Return (x, y) of the center of cell containing provided text 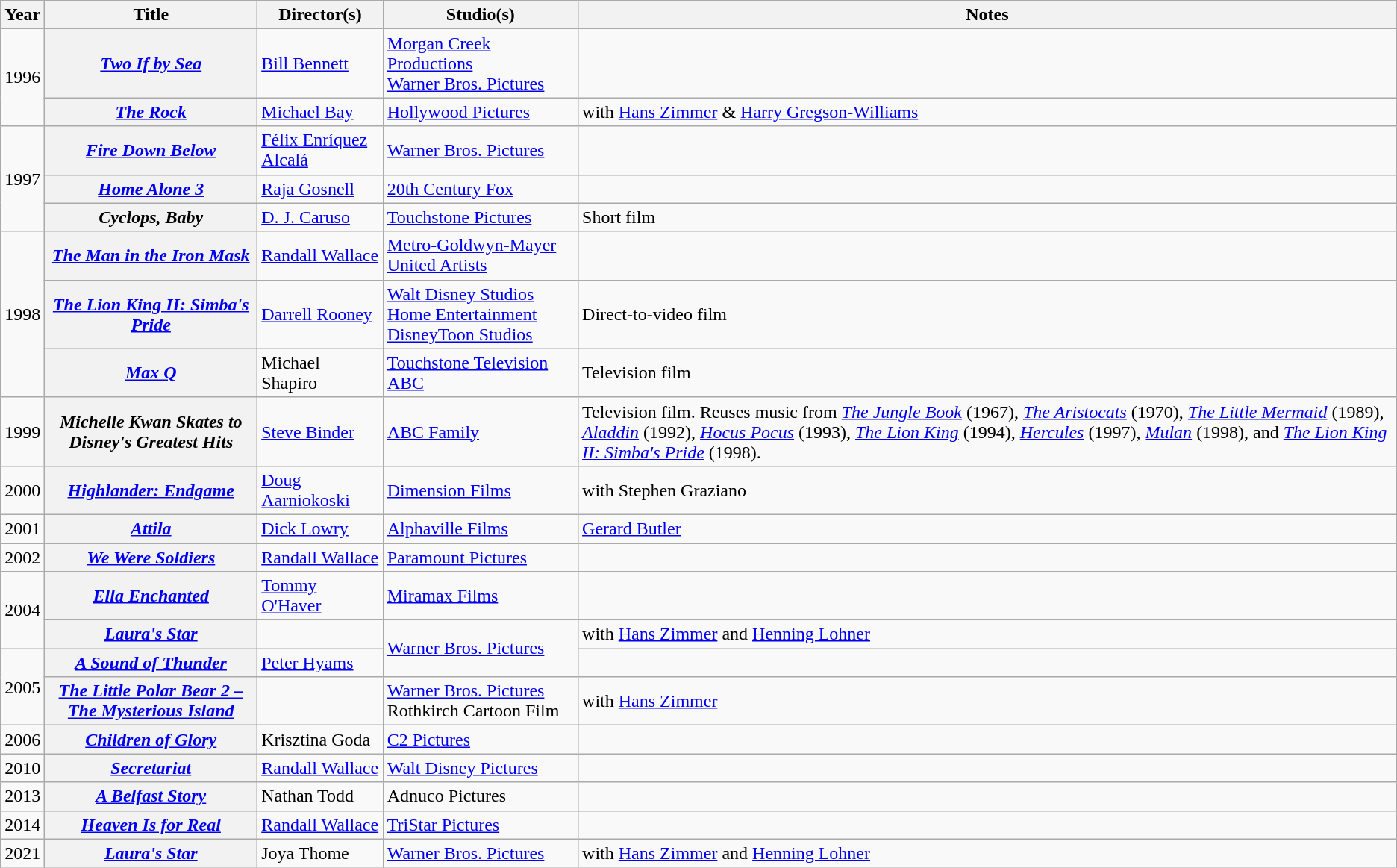
Direct-to-video film (988, 314)
2014 (22, 825)
Touchstone Pictures (481, 217)
Tommy O'Haver (320, 596)
Michael Bay (320, 112)
2000 (22, 490)
Adnuco Pictures (481, 796)
The Man in the Iron Mask (151, 255)
with Hans Zimmer & Harry Gregson-Williams (988, 112)
Home Alone 3 (151, 189)
1996 (22, 78)
Title (151, 15)
Steve Binder (320, 431)
Walt Disney Studios Home EntertainmentDisneyToon Studios (481, 314)
Ella Enchanted (151, 596)
with Hans Zimmer (988, 702)
A Sound of Thunder (151, 663)
TriStar Pictures (481, 825)
Television film (988, 373)
Heaven Is for Real (151, 825)
The Lion King II: Simba's Pride (151, 314)
Notes (988, 15)
ABC Family (481, 431)
Short film (988, 217)
Félix Enríquez Alcalá (320, 151)
Cyclops, Baby (151, 217)
Peter Hyams (320, 663)
The Rock (151, 112)
Max Q (151, 373)
1998 (22, 314)
Bill Bennett (320, 63)
Miramax Films (481, 596)
Highlander: Endgame (151, 490)
Raja Gosnell (320, 189)
Touchstone TelevisionABC (481, 373)
Paramount Pictures (481, 558)
2004 (22, 611)
Krisztina Goda (320, 740)
Secretariat (151, 768)
2010 (22, 768)
2021 (22, 853)
Attila (151, 528)
Director(s) (320, 15)
Fire Down Below (151, 151)
2006 (22, 740)
20th Century Fox (481, 189)
with Stephen Graziano (988, 490)
Walt Disney Pictures (481, 768)
Nathan Todd (320, 796)
Studio(s) (481, 15)
1999 (22, 431)
Morgan Creek ProductionsWarner Bros. Pictures (481, 63)
Dimension Films (481, 490)
D. J. Caruso (320, 217)
Alphaville Films (481, 528)
1997 (22, 179)
Michael Shapiro (320, 373)
Warner Bros. PicturesRothkirch Cartoon Film (481, 702)
Gerard Butler (988, 528)
Year (22, 15)
2001 (22, 528)
Metro-Goldwyn-MayerUnited Artists (481, 255)
Doug Aarniokoski (320, 490)
Joya Thome (320, 853)
We Were Soldiers (151, 558)
Darrell Rooney (320, 314)
Dick Lowry (320, 528)
The Little Polar Bear 2 – The Mysterious Island (151, 702)
C2 Pictures (481, 740)
2005 (22, 687)
2013 (22, 796)
Children of Glory (151, 740)
2002 (22, 558)
Hollywood Pictures (481, 112)
A Belfast Story (151, 796)
Michelle Kwan Skates to Disney's Greatest Hits (151, 431)
Two If by Sea (151, 63)
